Extract the [x, y] coordinate from the center of the cell holding the provided text.  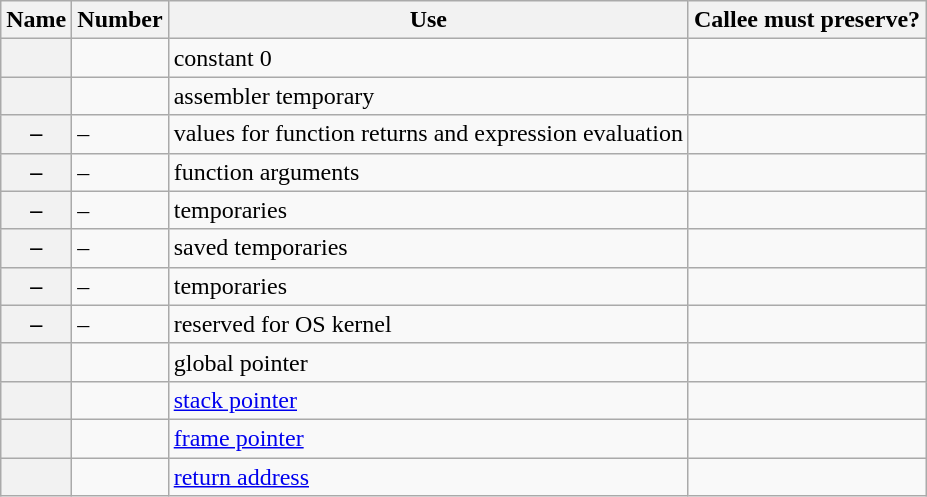
stack pointer [428, 400]
global pointer [428, 362]
saved temporaries [428, 248]
Use [428, 20]
assembler temporary [428, 96]
frame pointer [428, 438]
values for function returns and expression evaluation [428, 134]
Name [36, 20]
constant 0 [428, 58]
return address [428, 477]
Callee must preserve? [806, 20]
function arguments [428, 172]
reserved for OS kernel [428, 324]
Number [120, 20]
